Detect which cell encompasses the target text, then output its (X, Y) center coordinate. 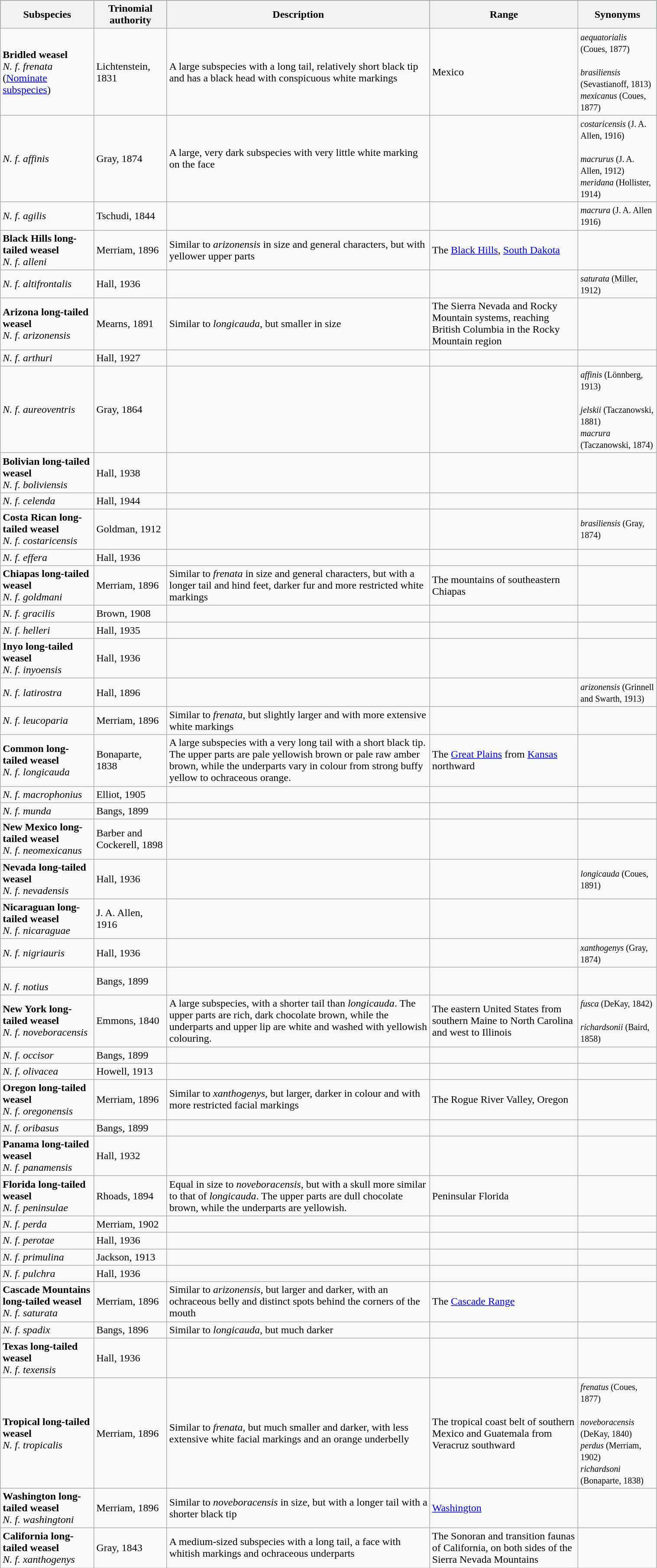
Barber and Cockerell, 1898 (130, 839)
Description (298, 15)
Arizona long-tailed weaselN. f. arizonensis (47, 324)
N. f. altifrontalis (47, 284)
N. f. munda (47, 811)
Florida long-tailed weaselN. f. peninsulae (47, 1196)
Rhoads, 1894 (130, 1196)
Jackson, 1913 (130, 1257)
N. f. perotae (47, 1241)
Gray, 1874 (130, 159)
aequatorialis (Coues, 1877)brasiliensis (Sevastianoff, 1813) mexicanus (Coues, 1877) (618, 72)
Bonaparte, 1838 (130, 761)
Black Hills long-tailed weaselN. f. alleni (47, 250)
Subspecies (47, 15)
Hall, 1938 (130, 473)
Inyo long-tailed weaselN. f. inyoensis (47, 658)
fusca (DeKay, 1842)richardsonii (Baird, 1858) (618, 1020)
Cascade Mountains long-tailed weaselN. f. saturata (47, 1302)
Hall, 1944 (130, 501)
macrura (J. A. Allen 1916) (618, 216)
Nevada long-tailed weaselN. f. nevadensis (47, 879)
New Mexico long-tailed weaselN. f. neomexicanus (47, 839)
Bangs, 1896 (130, 1330)
Washington (504, 1508)
N. f. celenda (47, 501)
N. f. olivacea (47, 1072)
N. f. aureoventris (47, 409)
The eastern United States from southern Maine to North Carolina and west to Illinois (504, 1020)
The Rogue River Valley, Oregon (504, 1100)
Costa Rican long-tailed weaselN. f. costaricensis (47, 529)
Bolivian long-tailed weaselN. f. boliviensis (47, 473)
Oregon long-tailed weaselN. f. oregonensis (47, 1100)
Hall, 1935 (130, 630)
Nicaraguan long-tailed weaselN. f. nicaraguae (47, 919)
Similar to frenata in size and general characters, but with a longer tail and hind feet, darker fur and more restricted white markings (298, 586)
N. f. agilis (47, 216)
N. f. helleri (47, 630)
affinis (Lönnberg, 1913)jelskii (Taczanowski, 1881) macrura (Taczanowski, 1874) (618, 409)
Tropical long-tailed weaselN. f. tropicalis (47, 1433)
Similar to frenata, but slightly larger and with more extensive white markings (298, 721)
N. f. primulina (47, 1257)
Hall, 1896 (130, 692)
N. f. leucoparia (47, 721)
N. f. affinis (47, 159)
The Black Hills, South Dakota (504, 250)
xanthogenys (Gray, 1874) (618, 953)
N. f. arthuri (47, 358)
frenatus (Coues, 1877)noveboracensis (DeKay, 1840) perdus (Merriam, 1902) richardsoni (Bonaparte, 1838) (618, 1433)
Brown, 1908 (130, 614)
Trinomial authority (130, 15)
Panama long-tailed weaselN. f. panamensis (47, 1156)
Similar to longicauda, but much darker (298, 1330)
Synonyms (618, 15)
N. f. pulchra (47, 1273)
Similar to arizonensis, but larger and darker, with an ochraceous belly and distinct spots behind the corners of the mouth (298, 1302)
Texas long-tailed weaselN. f. texensis (47, 1358)
Similar to longicauda, but smaller in size (298, 324)
Emmons, 1840 (130, 1020)
The tropical coast belt of southern Mexico and Guatemala from Veracruz southward (504, 1433)
Elliot, 1905 (130, 794)
Bridled weaselN. f. frenata(Nominate subspecies) (47, 72)
The Great Plains from Kansas northward (504, 761)
Range (504, 15)
Washington long-tailed weaselN. f. washingtoni (47, 1508)
Gray, 1864 (130, 409)
Similar to xanthogenys, but larger, darker in colour and with more restricted facial markings (298, 1100)
Goldman, 1912 (130, 529)
Mexico (504, 72)
Howell, 1913 (130, 1072)
Tschudi, 1844 (130, 216)
Similar to frenata, but much smaller and darker, with less extensive white facial markings and an orange underbelly (298, 1433)
brasiliensis (Gray, 1874) (618, 529)
N. f. oribasus (47, 1128)
Common long-tailed weaselN. f. longicauda (47, 761)
Merriam, 1902 (130, 1224)
arizonensis (Grinnell and Swarth, 1913) (618, 692)
N. f. notius (47, 981)
The Sonoran and transition faunas of California, on both sides of the Sierra Nevada Mountains (504, 1548)
Similar to noveboracensis in size, but with a longer tail with a shorter black tip (298, 1508)
Peninsular Florida (504, 1196)
Hall, 1927 (130, 358)
N. f. perda (47, 1224)
N. f. gracilis (47, 614)
J. A. Allen, 1916 (130, 919)
The Sierra Nevada and Rocky Mountain systems, reaching British Columbia in the Rocky Mountain region (504, 324)
A large subspecies with a long tail, relatively short black tip and has a black head with conspicuous white markings (298, 72)
N. f. macrophonius (47, 794)
New York long-tailed weaselN. f. noveboracensis (47, 1020)
N. f. spadix (47, 1330)
N. f. effera (47, 557)
Gray, 1843 (130, 1548)
A medium-sized subspecies with a long tail, a face with whitish markings and ochraceous underparts (298, 1548)
Hall, 1932 (130, 1156)
Mearns, 1891 (130, 324)
The Cascade Range (504, 1302)
longicauda (Coues, 1891) (618, 879)
saturata (Miller, 1912) (618, 284)
N. f. nigriauris (47, 953)
Similar to arizonensis in size and general characters, but with yellower upper parts (298, 250)
Chiapas long-tailed weaselN. f. goldmani (47, 586)
N. f. latirostra (47, 692)
The mountains of southeastern Chiapas (504, 586)
N. f. occisor (47, 1055)
A large, very dark subspecies with very little white marking on the face (298, 159)
California long-tailed weaselN. f. xanthogenys (47, 1548)
Lichtenstein, 1831 (130, 72)
costaricensis (J. A. Allen, 1916)macrurus (J. A. Allen, 1912) meridana (Hollister, 1914) (618, 159)
